Identify which cell holds the provided text, then report its (x, y) central coordinate. 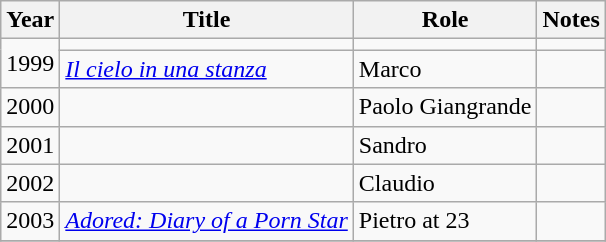
2002 (30, 183)
Role (445, 20)
Title (206, 20)
Marco (445, 69)
Adored: Diary of a Porn Star (206, 221)
2003 (30, 221)
Pietro at 23 (445, 221)
Claudio (445, 183)
1999 (30, 64)
2001 (30, 145)
Paolo Giangrande (445, 107)
Notes (571, 20)
2000 (30, 107)
Sandro (445, 145)
Il cielo in una stanza (206, 69)
Year (30, 20)
